Capture the cell that displays the provided text and extract its (X, Y) central coordinate. 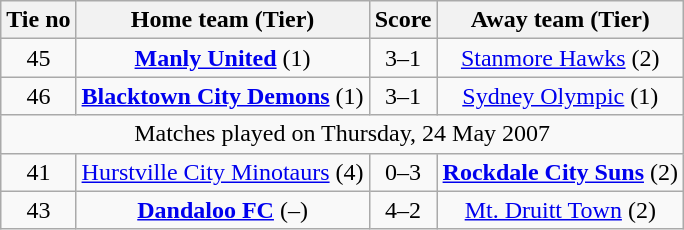
41 (38, 172)
Rockdale City Suns (2) (560, 172)
Hurstville City Minotaurs (4) (222, 172)
43 (38, 210)
Stanmore Hawks (2) (560, 58)
Blacktown City Demons (1) (222, 96)
Manly United (1) (222, 58)
Home team (Tier) (222, 20)
0–3 (403, 172)
Dandaloo FC (–) (222, 210)
Away team (Tier) (560, 20)
Sydney Olympic (1) (560, 96)
46 (38, 96)
Tie no (38, 20)
Matches played on Thursday, 24 May 2007 (342, 134)
45 (38, 58)
4–2 (403, 210)
Score (403, 20)
Mt. Druitt Town (2) (560, 210)
